Provide the [x, y] coordinate of the cell's center where the given text is located.  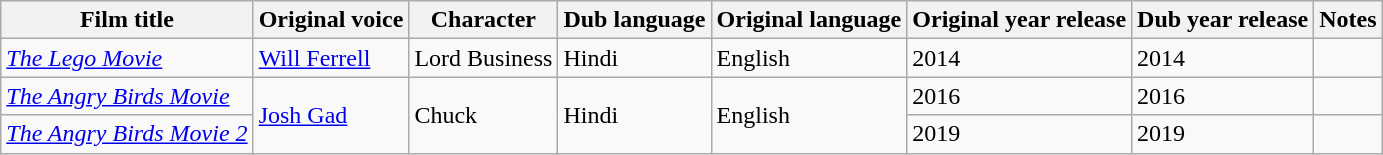
Original language [809, 20]
Dub language [634, 20]
Dub year release [1223, 20]
Film title [127, 20]
Lord Business [484, 58]
Original voice [331, 20]
Original year release [1020, 20]
Josh Gad [331, 115]
The Angry Birds Movie [127, 96]
Character [484, 20]
Notes [1348, 20]
Will Ferrell [331, 58]
Chuck [484, 115]
The Lego Movie [127, 58]
The Angry Birds Movie 2 [127, 134]
